Search for the cell housing the specified text and yield its [x, y] center coordinate. 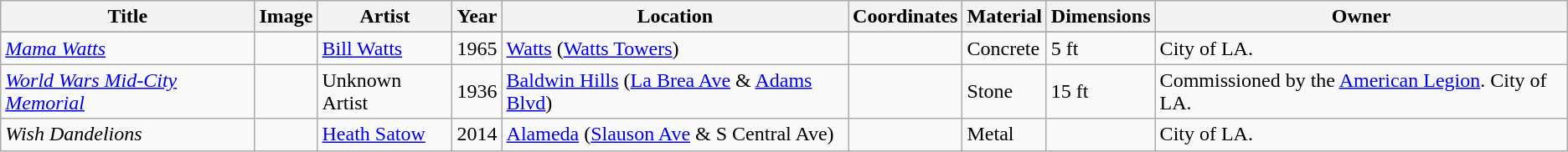
1936 [477, 92]
15 ft [1101, 92]
Image [286, 17]
World Wars Mid-City Memorial [127, 92]
Bill Watts [385, 48]
Heath Satow [385, 134]
Stone [1004, 92]
Watts (Watts Towers) [675, 48]
Mama Watts [127, 48]
Alameda (Slauson Ave & S Central Ave) [675, 134]
Coordinates [905, 17]
1965 [477, 48]
Commissioned by the American Legion. City of LA. [1361, 92]
Dimensions [1101, 17]
Title [127, 17]
Metal [1004, 134]
2014 [477, 134]
Material [1004, 17]
Owner [1361, 17]
Baldwin Hills (La Brea Ave & Adams Blvd) [675, 92]
5 ft [1101, 48]
Unknown Artist [385, 92]
Concrete [1004, 48]
Location [675, 17]
Artist [385, 17]
Wish Dandelions [127, 134]
Year [477, 17]
